Detect which cell encompasses the target text, then output its [x, y] center coordinate. 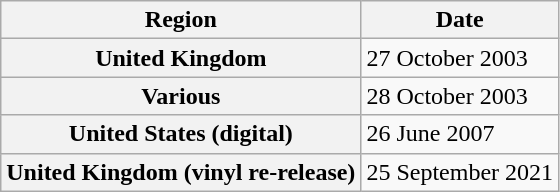
Date [460, 20]
Region [181, 20]
27 October 2003 [460, 58]
28 October 2003 [460, 96]
United States (digital) [181, 134]
United Kingdom [181, 58]
Various [181, 96]
25 September 2021 [460, 172]
26 June 2007 [460, 134]
United Kingdom (vinyl re-release) [181, 172]
